For the text-containing cell, return its midpoint in (X, Y) coordinate format. 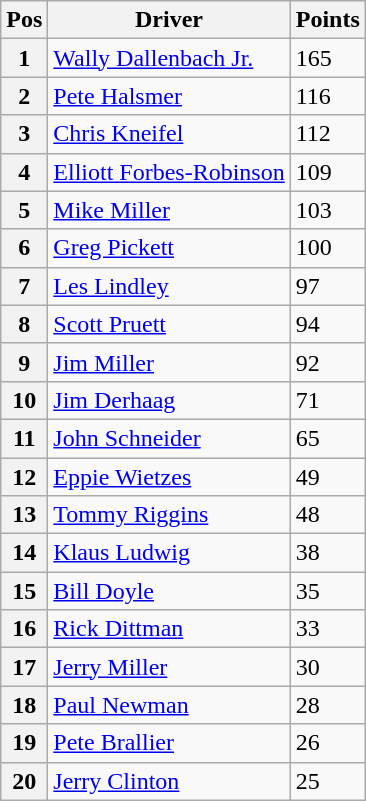
92 (328, 362)
71 (328, 400)
25 (328, 781)
28 (328, 705)
19 (24, 743)
26 (328, 743)
15 (24, 591)
1 (24, 58)
Greg Pickett (169, 248)
18 (24, 705)
20 (24, 781)
13 (24, 515)
Chris Kneifel (169, 134)
49 (328, 477)
Les Lindley (169, 286)
65 (328, 438)
100 (328, 248)
7 (24, 286)
10 (24, 400)
97 (328, 286)
103 (328, 210)
116 (328, 96)
8 (24, 324)
Elliott Forbes-Robinson (169, 172)
14 (24, 553)
4 (24, 172)
11 (24, 438)
Jim Miller (169, 362)
112 (328, 134)
5 (24, 210)
Points (328, 20)
Jerry Miller (169, 667)
Driver (169, 20)
Klaus Ludwig (169, 553)
Jerry Clinton (169, 781)
94 (328, 324)
35 (328, 591)
48 (328, 515)
Mike Miller (169, 210)
Jim Derhaag (169, 400)
12 (24, 477)
3 (24, 134)
17 (24, 667)
Bill Doyle (169, 591)
33 (328, 629)
Paul Newman (169, 705)
2 (24, 96)
Pete Brallier (169, 743)
9 (24, 362)
38 (328, 553)
165 (328, 58)
16 (24, 629)
Rick Dittman (169, 629)
30 (328, 667)
Wally Dallenbach Jr. (169, 58)
Pete Halsmer (169, 96)
Eppie Wietzes (169, 477)
John Schneider (169, 438)
6 (24, 248)
Tommy Riggins (169, 515)
Pos (24, 20)
109 (328, 172)
Scott Pruett (169, 324)
